Extract the (x, y) coordinate from the center of the cell holding the provided text.  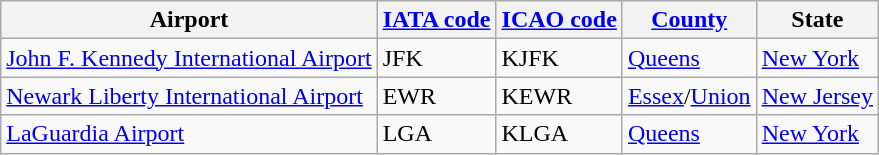
John F. Kennedy International Airport (189, 58)
ICAO code (559, 20)
KJFK (559, 58)
EWR (436, 96)
Airport (189, 20)
LaGuardia Airport (189, 134)
LGA (436, 134)
IATA code (436, 20)
Essex/Union (689, 96)
County (689, 20)
New Jersey (817, 96)
KLGA (559, 134)
State (817, 20)
JFK (436, 58)
Newark Liberty International Airport (189, 96)
KEWR (559, 96)
